Find where the given text appears and provide that cell's center as (X, Y) coordinate. 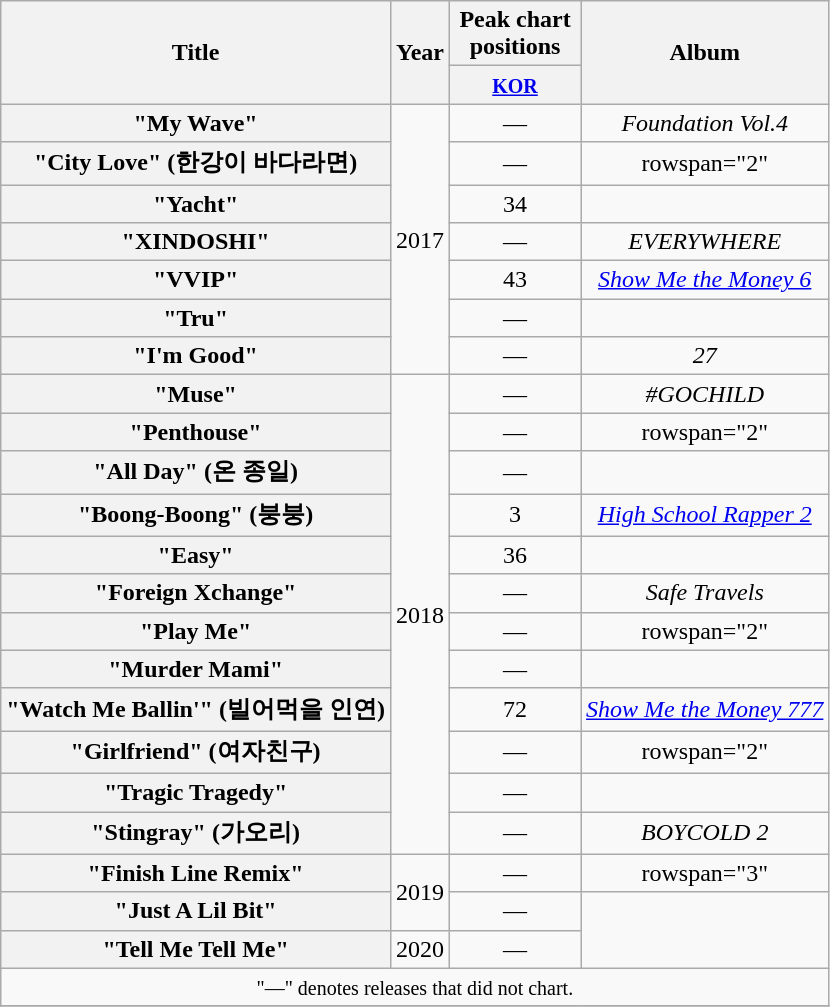
EVERYWHERE (705, 242)
"Murder Mami" (196, 669)
High School Rapper 2 (705, 516)
Foundation Vol.4 (705, 123)
"—" denotes releases that did not chart. (415, 987)
"City Love" (한강이 바다라면) (196, 164)
"VVIP" (196, 280)
3 (516, 516)
27 (705, 356)
"Yacht" (196, 203)
Album (705, 52)
BOYCOLD 2 (705, 834)
Peak chart positions (516, 34)
KOR (516, 85)
2018 (420, 614)
"Play Me" (196, 631)
"Easy" (196, 555)
"Watch Me Ballin'" (빌어먹을 인연) (196, 710)
"Just A Lil Bit" (196, 911)
2019 (420, 892)
"Tell Me Tell Me" (196, 949)
"I'm Good" (196, 356)
#GOCHILD (705, 394)
Safe Travels (705, 593)
"Stingray" (가오리) (196, 834)
"Penthouse" (196, 432)
rowspan="3" (705, 873)
43 (516, 280)
Show Me the Money 6 (705, 280)
"Tragic Tragedy" (196, 792)
"All Day" (온 종일) (196, 472)
2020 (420, 949)
2017 (420, 240)
36 (516, 555)
72 (516, 710)
"Muse" (196, 394)
34 (516, 203)
"Tru" (196, 318)
"My Wave" (196, 123)
Year (420, 52)
Title (196, 52)
Show Me the Money 777 (705, 710)
"Finish Line Remix" (196, 873)
"Girlfriend" (여자친구) (196, 752)
"Boong-Boong" (붕붕) (196, 516)
"Foreign Xchange" (196, 593)
"XINDOSHI" (196, 242)
